Determine the (X, Y) coordinate at the center of the cell enclosing the given text.  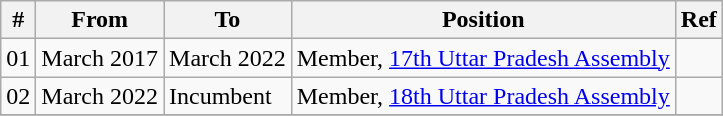
To (228, 20)
02 (18, 96)
Position (483, 20)
March 2017 (100, 58)
From (100, 20)
Incumbent (228, 96)
Ref (698, 20)
01 (18, 58)
Member, 18th Uttar Pradesh Assembly (483, 96)
# (18, 20)
Member, 17th Uttar Pradesh Assembly (483, 58)
